Search for the cell housing the specified text and yield its [X, Y] center coordinate. 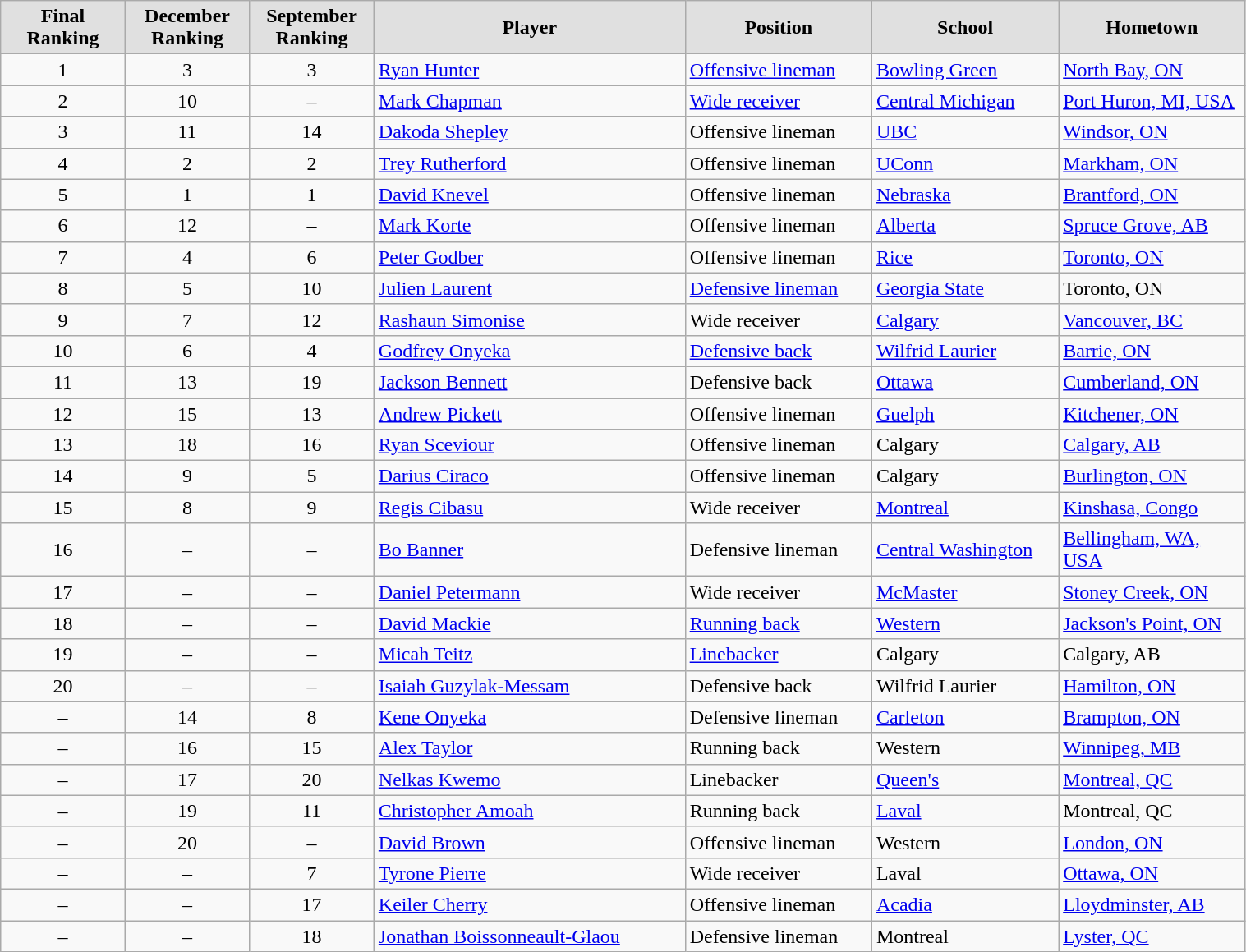
School [964, 28]
Ottawa [964, 382]
SeptemberRanking [312, 28]
Stoney Creek, ON [1152, 592]
Bellingham, WA, USA [1152, 550]
Position [779, 28]
Jonathan Boissonneault-Glaou [529, 936]
Windsor, ON [1152, 132]
Brantford, ON [1152, 195]
Vancouver, BC [1152, 320]
Peter Godber [529, 257]
Queen's [964, 780]
Isaiah Guzylak-Messam [529, 686]
Bowling Green [964, 70]
Dakoda Shepley [529, 132]
Ottawa, ON [1152, 873]
Player [529, 28]
Trey Rutherford [529, 163]
Jackson's Point, ON [1152, 623]
Tyrone Pierre [529, 873]
Micah Teitz [529, 655]
Keiler Cherry [529, 904]
Port Huron, MI, USA [1152, 101]
Markham, ON [1152, 163]
Daniel Petermann [529, 592]
Jackson Bennett [529, 382]
David Mackie [529, 623]
Christopher Amoah [529, 811]
Kitchener, ON [1152, 413]
McMaster [964, 592]
Rice [964, 257]
Mark Chapman [529, 101]
Ryan Hunter [529, 70]
Hamilton, ON [1152, 686]
Lloydminster, AB [1152, 904]
Spruce Grove, AB [1152, 226]
Guelph [964, 413]
North Bay, ON [1152, 70]
Georgia State [964, 288]
Kinshasa, Congo [1152, 508]
Kene Onyeka [529, 717]
Central Washington [964, 550]
Lyster, QC [1152, 936]
Andrew Pickett [529, 413]
UConn [964, 163]
Burlington, ON [1152, 476]
Darius Ciraco [529, 476]
Alex Taylor [529, 748]
Bo Banner [529, 550]
UBC [964, 132]
Central Michigan [964, 101]
Nelkas Kwemo [529, 780]
Hometown [1152, 28]
Cumberland, ON [1152, 382]
Mark Korte [529, 226]
London, ON [1152, 842]
Brampton, ON [1152, 717]
Julien Laurent [529, 288]
Alberta [964, 226]
Rashaun Simonise [529, 320]
Nebraska [964, 195]
Winnipeg, MB [1152, 748]
DecemberRanking [187, 28]
David Knevel [529, 195]
Godfrey Onyeka [529, 351]
Barrie, ON [1152, 351]
David Brown [529, 842]
Acadia [964, 904]
FinalRanking [63, 28]
Regis Cibasu [529, 508]
Carleton [964, 717]
Ryan Sceviour [529, 445]
